Detect which cell encompasses the target text, then output its (X, Y) center coordinate. 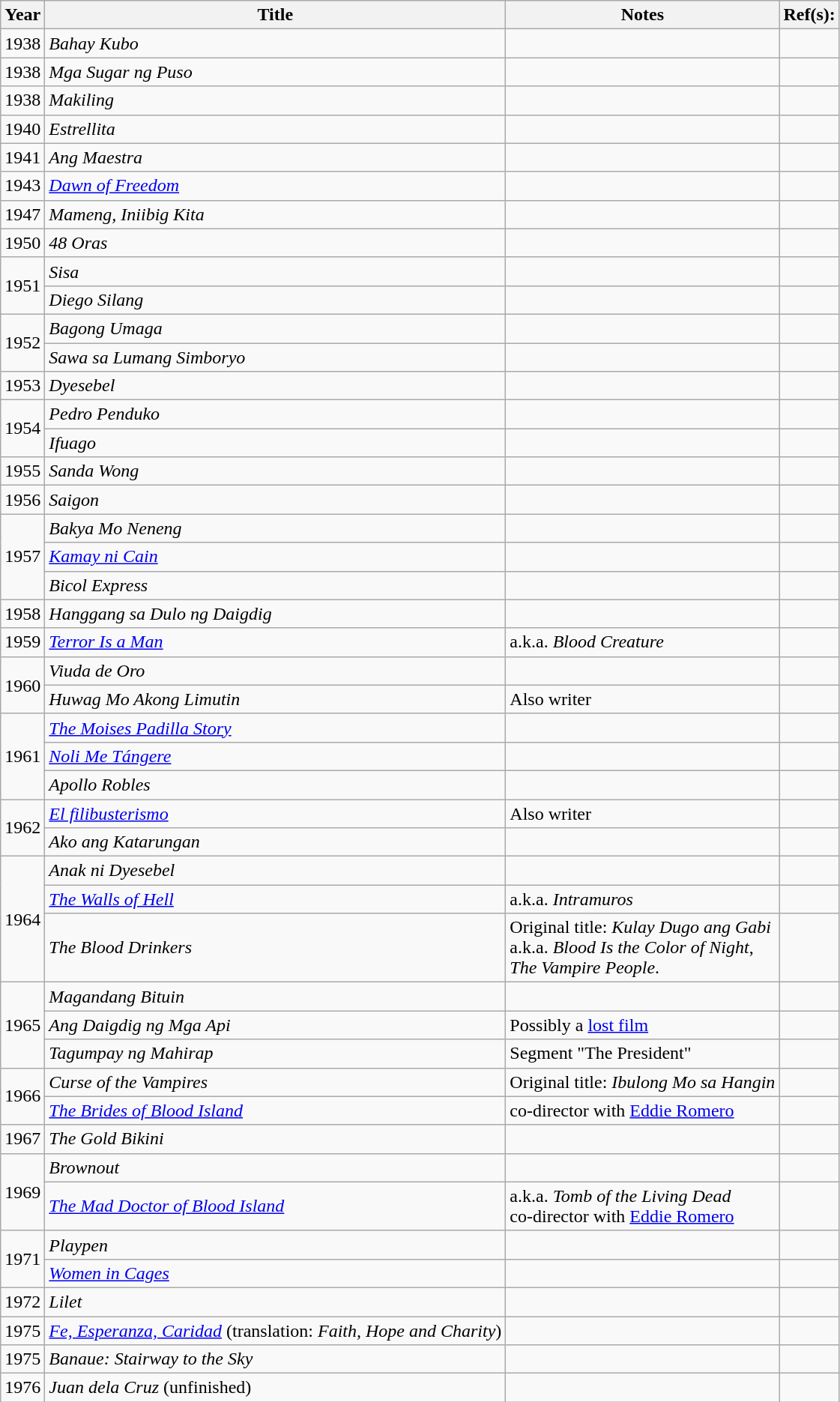
Mameng, Iniibig Kita (276, 214)
1952 (22, 342)
The Mad Doctor of Blood Island (276, 1206)
1964 (22, 919)
Hanggang sa Dulo ng Daigdig (276, 614)
Ako ang Katarungan (276, 842)
Terror Is a Man (276, 642)
1969 (22, 1191)
The Gold Bikini (276, 1139)
co-director with Eddie Romero (643, 1111)
Ref(s): (809, 15)
Women in Cages (276, 1273)
1957 (22, 557)
Bakya Mo Neneng (276, 528)
1961 (22, 756)
1971 (22, 1259)
1966 (22, 1096)
1953 (22, 386)
1976 (22, 1388)
Sisa (276, 271)
Notes (643, 15)
Curse of the Vampires (276, 1082)
Original title: Ibulong Mo sa Hangin (643, 1082)
Brownout (276, 1167)
Possibly a lost film (643, 1025)
1950 (22, 243)
1972 (22, 1302)
a.k.a. Tomb of the Living Deadco-director with Eddie Romero (643, 1206)
Tagumpay ng Mahirap (276, 1054)
Segment "The President" (643, 1054)
Original title: Kulay Dugo ang Gabia.k.a. Blood Is the Color of Night,The Vampire People. (643, 948)
1956 (22, 500)
1940 (22, 129)
Diego Silang (276, 300)
1958 (22, 614)
Sanda Wong (276, 471)
Anak ni Dyesebel (276, 871)
Juan dela Cruz (unfinished) (276, 1388)
Title (276, 15)
1951 (22, 285)
Ifuago (276, 443)
The Brides of Blood Island (276, 1111)
Mga Sugar ng Puso (276, 72)
Playpen (276, 1245)
Kamay ni Cain (276, 557)
Makiling (276, 100)
Apollo Robles (276, 785)
1943 (22, 186)
1967 (22, 1139)
Dyesebel (276, 386)
a.k.a. Intramuros (643, 899)
Fe, Esperanza, Caridad (translation: Faith, Hope and Charity) (276, 1330)
The Moises Padilla Story (276, 728)
The Blood Drinkers (276, 948)
Noli Me Tángere (276, 756)
1941 (22, 157)
Huwag Mo Akong Limutin (276, 699)
Bahay Kubo (276, 43)
a.k.a. Blood Creature (643, 642)
Magandang Bituin (276, 997)
Viuda de Oro (276, 671)
1959 (22, 642)
Bagong Umaga (276, 328)
1962 (22, 827)
El filibusterismo (276, 813)
48 Oras (276, 243)
Pedro Penduko (276, 414)
Estrellita (276, 129)
Saigon (276, 500)
The Walls of Hell (276, 899)
1955 (22, 471)
Banaue: Stairway to the Sky (276, 1359)
1954 (22, 429)
Sawa sa Lumang Simboryo (276, 357)
Dawn of Freedom (276, 186)
Lilet (276, 1302)
1965 (22, 1025)
Ang Daigdig ng Mga Api (276, 1025)
1960 (22, 685)
Year (22, 15)
Bicol Express (276, 585)
Ang Maestra (276, 157)
1947 (22, 214)
